Detect which cell encompasses the target text, then output its (X, Y) center coordinate. 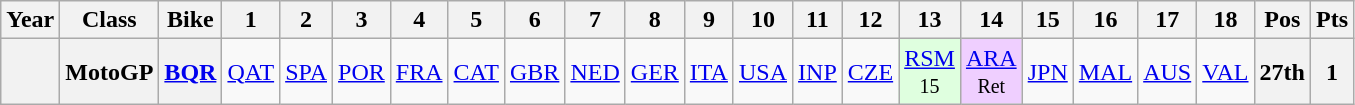
BQR (190, 72)
Bike (190, 20)
Pos (1282, 20)
GBR (534, 72)
ITA (708, 72)
12 (870, 20)
17 (1168, 20)
NED (595, 72)
3 (362, 20)
MotoGP (110, 72)
JPN (1048, 72)
18 (1226, 20)
8 (654, 20)
VAL (1226, 72)
MAL (1105, 72)
FRA (419, 72)
4 (419, 20)
SPA (306, 72)
AUS (1168, 72)
QAT (251, 72)
CZE (870, 72)
ARARet (991, 72)
11 (818, 20)
2 (306, 20)
CAT (476, 72)
Year (30, 20)
RSM15 (930, 72)
15 (1048, 20)
POR (362, 72)
7 (595, 20)
14 (991, 20)
10 (762, 20)
5 (476, 20)
Class (110, 20)
Pts (1332, 20)
27th (1282, 72)
16 (1105, 20)
USA (762, 72)
13 (930, 20)
6 (534, 20)
GER (654, 72)
9 (708, 20)
INP (818, 72)
